Detect which cell encompasses the target text, then output its [x, y] center coordinate. 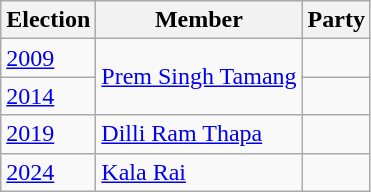
2009 [48, 58]
2014 [48, 96]
Dilli Ram Thapa [199, 134]
Prem Singh Tamang [199, 77]
2024 [48, 172]
Kala Rai [199, 172]
Member [199, 20]
2019 [48, 134]
Party [336, 20]
Election [48, 20]
